Capture the cell that displays the provided text and extract its [x, y] central coordinate. 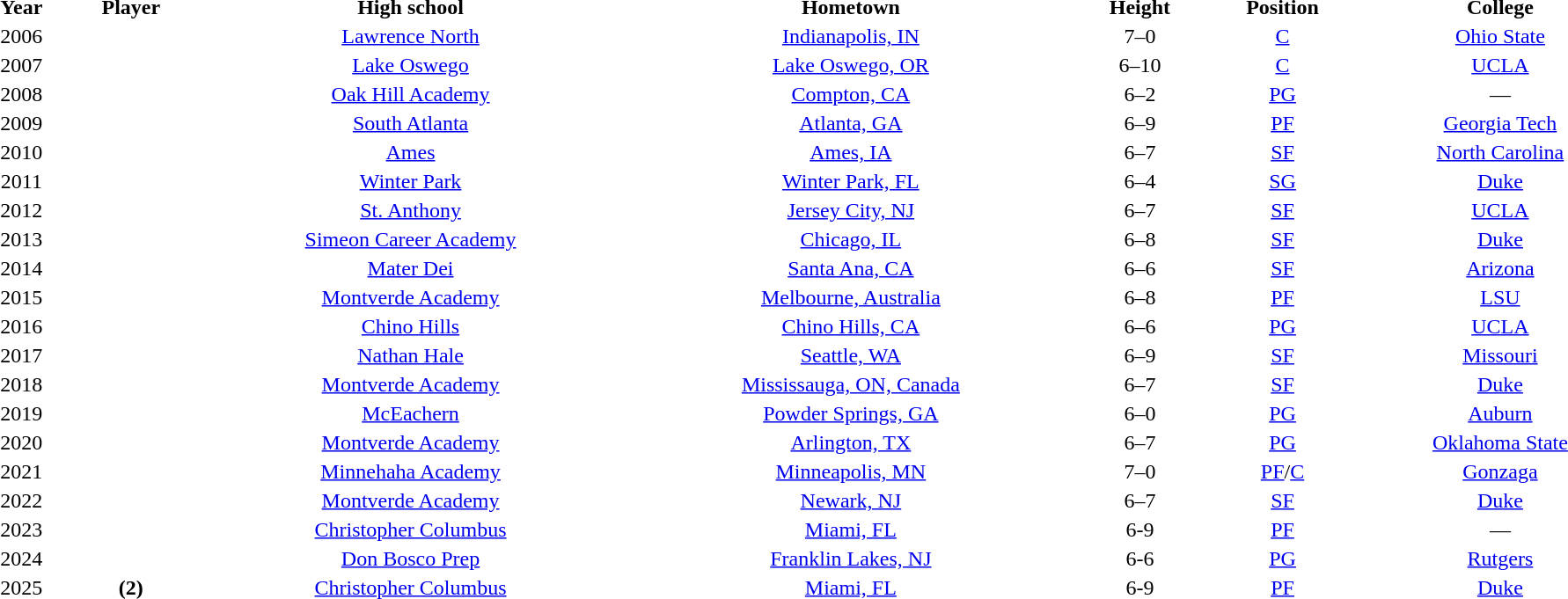
6–10 [1140, 65]
Indianapolis, IN [850, 36]
Miami, FL [850, 530]
Winter Park [410, 181]
Ames, IA [850, 152]
Lawrence North [410, 36]
St. Anthony [410, 210]
Lake Oswego [410, 65]
Arlington, TX [850, 442]
Chicago, IL [850, 239]
Minnehaha Academy [410, 471]
Chino Hills, CA [850, 326]
Oak Hill Academy [410, 94]
South Atlanta [410, 123]
Don Bosco Prep [410, 559]
Mater Dei [410, 268]
PF/C [1283, 471]
Santa Ana, CA [850, 268]
Winter Park, FL [850, 181]
Christopher Columbus [410, 530]
Franklin Lakes, NJ [850, 559]
Chino Hills [410, 326]
Seattle, WA [850, 355]
Powder Springs, GA [850, 413]
6-6 [1140, 559]
Compton, CA [850, 94]
6-9 [1140, 530]
Mississauga, ON, Canada [850, 384]
Nathan Hale [410, 355]
Melbourne, Australia [850, 297]
6–4 [1140, 181]
SG [1283, 181]
McEachern [410, 413]
Jersey City, NJ [850, 210]
Simeon Career Academy [410, 239]
6–0 [1140, 413]
Minneapolis, MN [850, 471]
Newark, NJ [850, 500]
6–2 [1140, 94]
Ames [410, 152]
Atlanta, GA [850, 123]
Lake Oswego, OR [850, 65]
